Identify which cell holds the provided text, then report its (x, y) central coordinate. 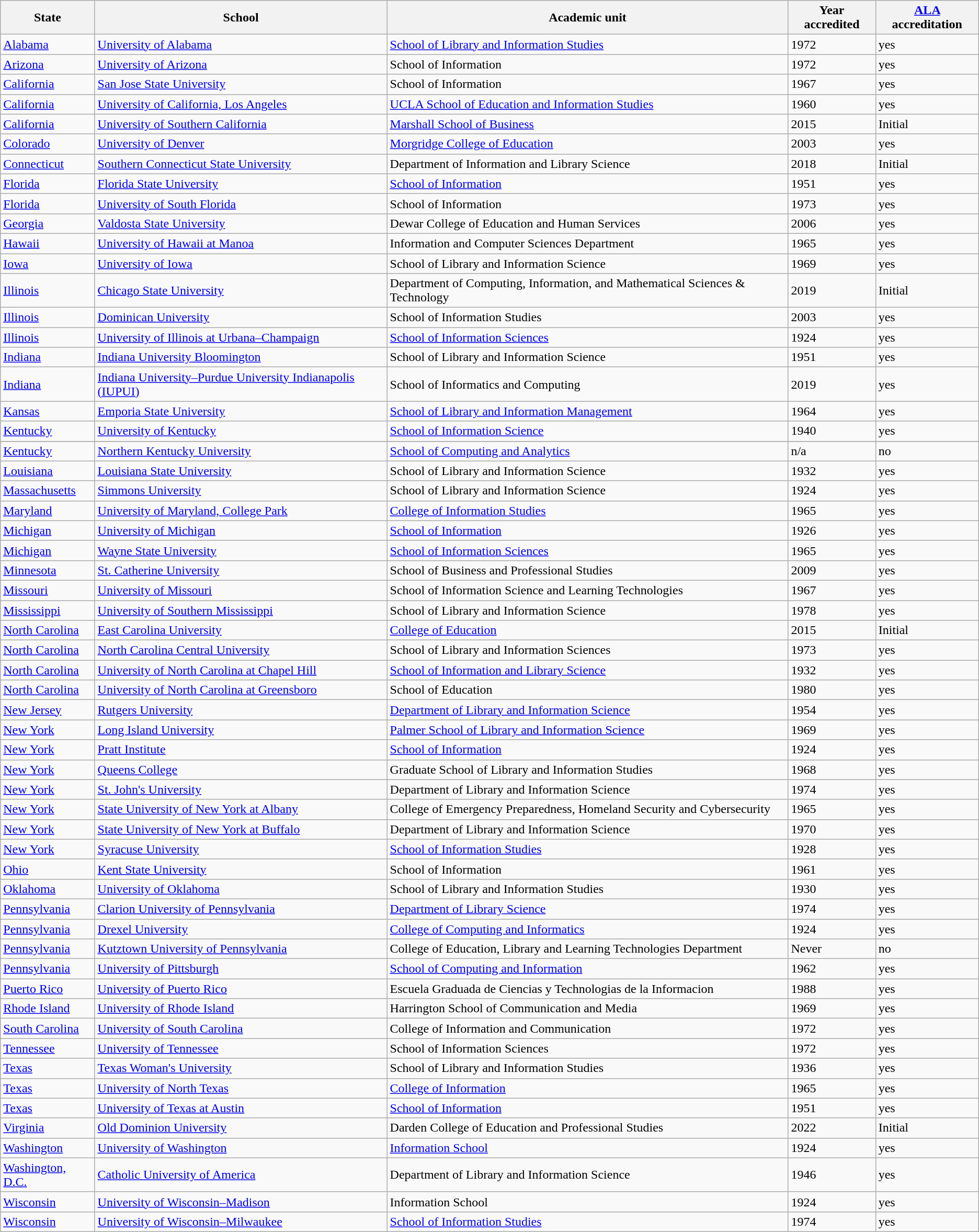
North Carolina Central University (241, 650)
School of Library and Information Management (588, 411)
University of Kentucky (241, 431)
Escuela Graduada de Ciencias y Technologias de la Informacion (588, 989)
Maryland (48, 511)
School of Computing and Information (588, 969)
Colorado (48, 144)
1968 (832, 770)
1970 (832, 829)
State (48, 18)
State University of New York at Buffalo (241, 829)
College of Information and Communication (588, 1028)
Iowa (48, 263)
College of Emergency Preparedness, Homeland Security and Cybersecurity (588, 809)
Morgridge College of Education (588, 144)
School of Informatics and Computing (588, 384)
Virginia (48, 1128)
University of Rhode Island (241, 1009)
South Carolina (48, 1028)
Texas Woman's University (241, 1068)
1961 (832, 869)
Missouri (48, 590)
St. Catherine University (241, 570)
Washington (48, 1148)
College of Computing and Informatics (588, 929)
School of Information and Library Science (588, 670)
University of Missouri (241, 590)
Simmons University (241, 491)
Hawaii (48, 243)
University of Wisconsin–Madison (241, 1202)
1940 (832, 431)
ALA accreditation (927, 18)
San Jose State University (241, 84)
Academic unit (588, 18)
University of Wisconsin–Milwaukee (241, 1222)
n/a (832, 451)
University of Alabama (241, 44)
Alabama (48, 44)
University of Denver (241, 144)
Department of Information and Library Science (588, 164)
Florida State University (241, 184)
Dewar College of Education and Human Services (588, 223)
Harrington School of Communication and Media (588, 1009)
University of Texas at Austin (241, 1108)
Washington, D.C. (48, 1175)
Valdosta State University (241, 223)
Department of Computing, Information, and Mathematical Sciences & Technology (588, 291)
Queens College (241, 770)
2022 (832, 1128)
Arizona (48, 64)
University of Tennessee (241, 1048)
UCLA School of Education and Information Studies (588, 104)
New Jersey (48, 710)
Louisiana State University (241, 471)
Palmer School of Library and Information Science (588, 730)
Minnesota (48, 570)
Wayne State University (241, 550)
Catholic University of America (241, 1175)
Information and Computer Sciences Department (588, 243)
Chicago State University (241, 291)
2006 (832, 223)
University of Illinois at Urbana–Champaign (241, 337)
Rutgers University (241, 710)
School of Library and Information Sciences (588, 650)
Never (832, 949)
1988 (832, 989)
University of Maryland, College Park (241, 511)
Year accredited (832, 18)
2009 (832, 570)
Clarion University of Pennsylvania (241, 909)
Northern Kentucky University (241, 451)
Graduate School of Library and Information Studies (588, 770)
1980 (832, 690)
Marshall School of Business (588, 124)
Pratt Institute (241, 750)
Indiana University–Purdue University Indianapolis (IUPUI) (241, 384)
1954 (832, 710)
1926 (832, 530)
University of North Texas (241, 1088)
Drexel University (241, 929)
Department of Library Science (588, 909)
Southern Connecticut State University (241, 164)
University of Pittsburgh (241, 969)
1960 (832, 104)
1946 (832, 1175)
University of Puerto Rico (241, 989)
Dominican University (241, 318)
University of North Carolina at Greensboro (241, 690)
University of South Florida (241, 204)
University of Washington (241, 1148)
University of Hawaii at Manoa (241, 243)
University of Arizona (241, 64)
School of Information Science (588, 431)
Kansas (48, 411)
School of Education (588, 690)
Georgia (48, 223)
1978 (832, 611)
University of California, Los Angeles (241, 104)
Old Dominion University (241, 1128)
School (241, 18)
University of South Carolina (241, 1028)
Kent State University (241, 869)
Mississippi (48, 611)
St. John's University (241, 789)
State University of New York at Albany (241, 809)
University of North Carolina at Chapel Hill (241, 670)
Ohio (48, 869)
Massachusetts (48, 491)
Louisiana (48, 471)
Oklahoma (48, 889)
Darden College of Education and Professional Studies (588, 1128)
Kutztown University of Pennsylvania (241, 949)
University of Michigan (241, 530)
School of Information Science and Learning Technologies (588, 590)
College of Information (588, 1088)
School of Business and Professional Studies (588, 570)
Emporia State University (241, 411)
College of Education (588, 630)
1964 (832, 411)
1928 (832, 849)
Syracuse University (241, 849)
1962 (832, 969)
University of Southern California (241, 124)
University of Southern Mississippi (241, 611)
Puerto Rico (48, 989)
2018 (832, 164)
1930 (832, 889)
School of Computing and Analytics (588, 451)
Long Island University (241, 730)
1936 (832, 1068)
Indiana University Bloomington (241, 357)
Tennessee (48, 1048)
Rhode Island (48, 1009)
University of Iowa (241, 263)
Connecticut (48, 164)
College of Education, Library and Learning Technologies Department (588, 949)
East Carolina University (241, 630)
College of Information Studies (588, 511)
University of Oklahoma (241, 889)
